From the cell containing the given text, extract its center point as (X, Y) coordinate. 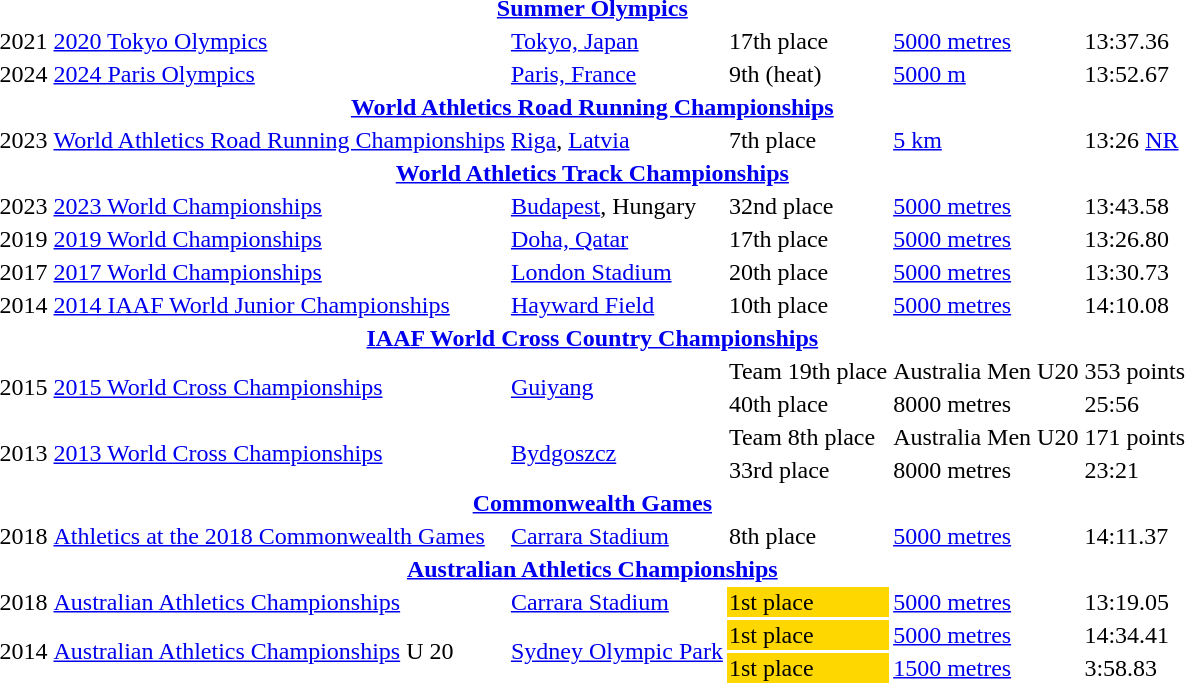
10th place (808, 305)
Paris, France (616, 74)
Tokyo, Japan (616, 41)
5000 m (986, 74)
5 km (986, 140)
2019 World Championships (279, 239)
2023 World Championships (279, 206)
2014 IAAF World Junior Championships (279, 305)
7th place (808, 140)
Budapest, Hungary (616, 206)
Doha, Qatar (616, 239)
Athletics at the 2018 Commonwealth Games (279, 536)
40th place (808, 404)
2013 World Cross Championships (279, 454)
20th place (808, 272)
London Stadium (616, 272)
World Athletics Road Running Championships (279, 140)
2015 World Cross Championships (279, 388)
Team 19th place (808, 371)
2024 Paris Olympics (279, 74)
Guiyang (616, 388)
Bydgoszcz (616, 454)
Riga, Latvia (616, 140)
1500 metres (986, 668)
Team 8th place (808, 437)
Sydney Olympic Park (616, 652)
2017 World Championships (279, 272)
32nd place (808, 206)
8th place (808, 536)
33rd place (808, 470)
Australian Athletics Championships U 20 (279, 652)
9th (heat) (808, 74)
Hayward Field (616, 305)
2020 Tokyo Olympics (279, 41)
Australian Athletics Championships (279, 602)
